Search for the cell housing the specified text and yield its (X, Y) center coordinate. 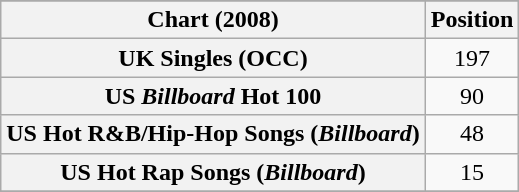
US Hot R&B/Hip-Hop Songs (Billboard) (213, 134)
Chart (2008) (213, 20)
US Hot Rap Songs (Billboard) (213, 172)
90 (472, 96)
15 (472, 172)
US Billboard Hot 100 (213, 96)
UK Singles (OCC) (213, 58)
48 (472, 134)
197 (472, 58)
Position (472, 20)
